Determine the [X, Y] coordinate at the center of the cell enclosing the given text.  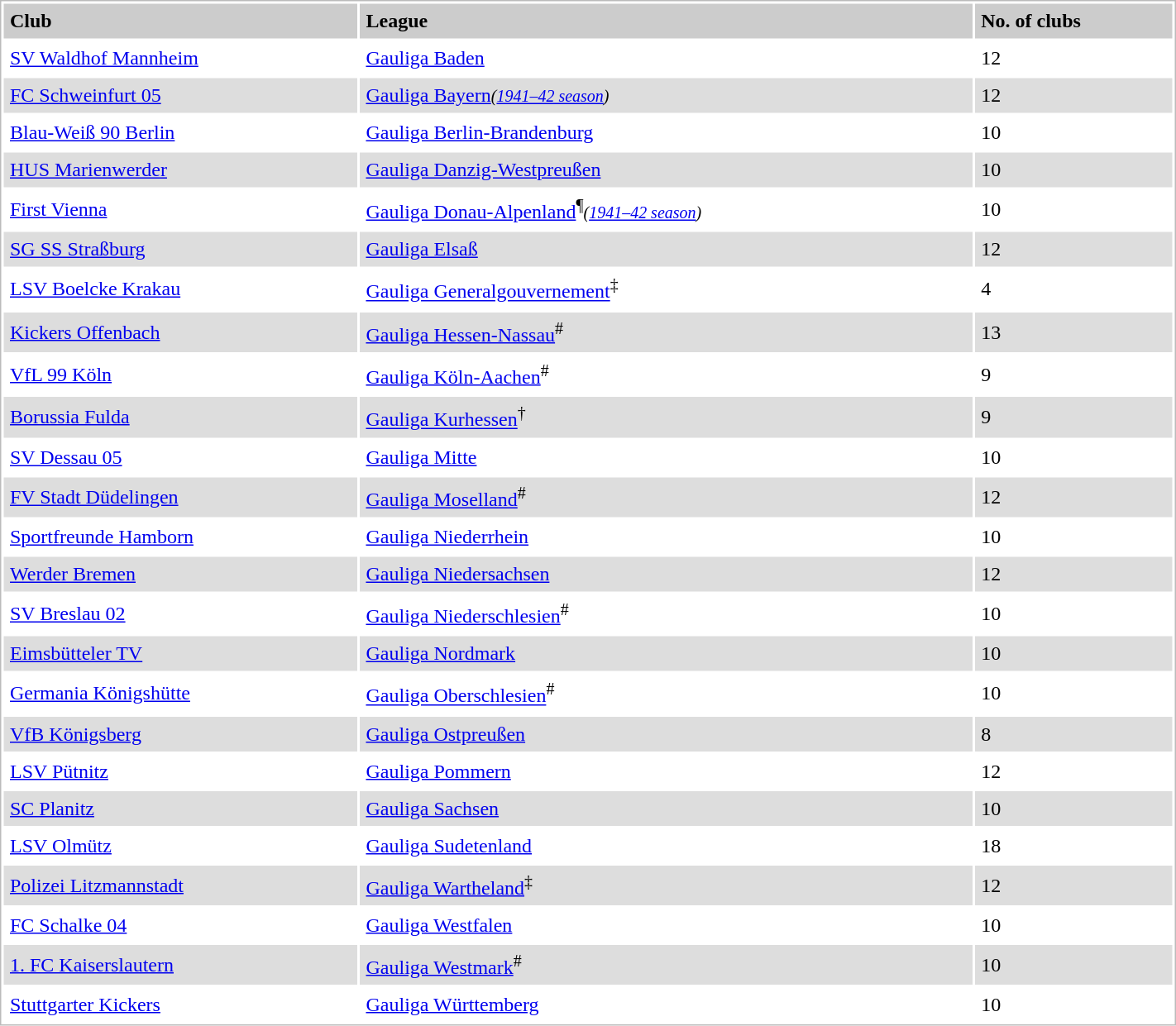
8 [1073, 733]
LSV Olmütz [180, 845]
No. of clubs [1073, 21]
4 [1073, 289]
Gauliga Niederrhein [667, 537]
Gauliga Nordmark [667, 654]
18 [1073, 845]
SV Breslau 02 [180, 613]
Gauliga Wartheland‡ [667, 885]
Gauliga Westfalen [667, 925]
Gauliga Ostpreußen [667, 733]
Gauliga Donau-Alpenland¶(1941–42 season) [667, 210]
Gauliga Kurhessen† [667, 417]
Gauliga Danzig-Westpreußen [667, 169]
Gauliga Baden [667, 59]
Gauliga Sachsen [667, 808]
Gauliga Pommern [667, 771]
Gauliga Köln-Aachen# [667, 375]
Borussia Fulda [180, 417]
Eimsbütteler TV [180, 654]
VfL 99 Köln [180, 375]
Stuttgarter Kickers [180, 1005]
Gauliga Hessen-Nassau# [667, 332]
Kickers Offenbach [180, 332]
HUS Marienwerder [180, 169]
Germania Königshütte [180, 694]
Gauliga Sudetenland [667, 845]
Gauliga Elsaß [667, 250]
FV Stadt Düdelingen [180, 497]
Gauliga Moselland# [667, 497]
Gauliga Bayern(1941–42 season) [667, 95]
SV Dessau 05 [180, 457]
Gauliga Württemberg [667, 1005]
League [667, 21]
Gauliga Niederschlesien# [667, 613]
SV Waldhof Mannheim [180, 59]
FC Schweinfurt 05 [180, 95]
Club [180, 21]
Blau-Weiß 90 Berlin [180, 133]
13 [1073, 332]
Gauliga Berlin-Brandenburg [667, 133]
Polizei Litzmannstadt [180, 885]
LSV Pütnitz [180, 771]
LSV Boelcke Krakau [180, 289]
Sportfreunde Hamborn [180, 537]
SG SS Straßburg [180, 250]
Gauliga Mitte [667, 457]
FC Schalke 04 [180, 925]
Gauliga Niedersachsen [667, 574]
Werder Bremen [180, 574]
1. FC Kaiserslautern [180, 965]
Gauliga Generalgouvernement‡ [667, 289]
First Vienna [180, 210]
Gauliga Westmark# [667, 965]
Gauliga Oberschlesien# [667, 694]
SC Planitz [180, 808]
VfB Königsberg [180, 733]
